From the cell containing the given text, extract its center point as [x, y] coordinate. 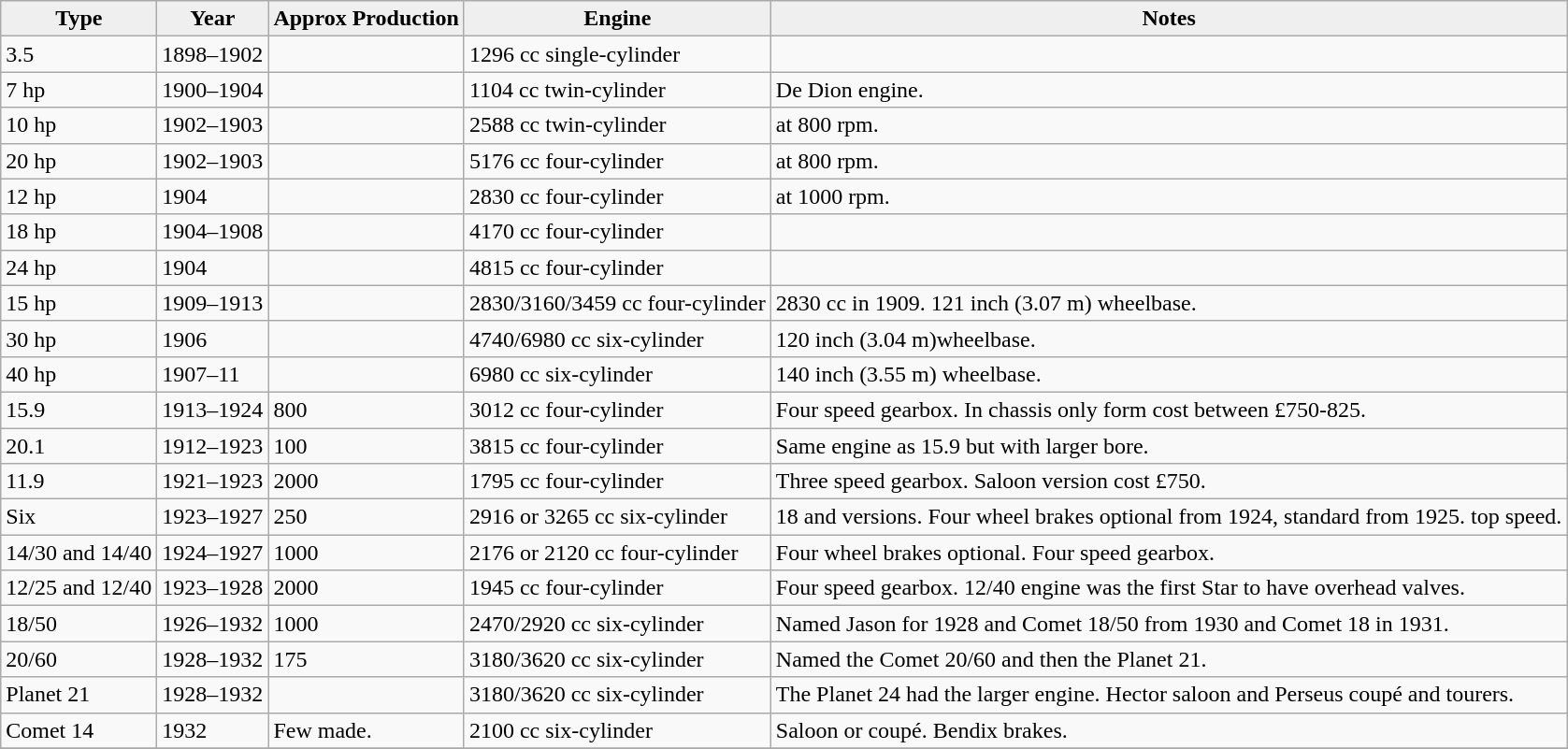
15 hp [79, 303]
1945 cc four-cylinder [617, 588]
2100 cc six-cylinder [617, 730]
1296 cc single-cylinder [617, 54]
1909–1913 [213, 303]
Named Jason for 1928 and Comet 18/50 from 1930 and Comet 18 in 1931. [1169, 624]
12 hp [79, 196]
Planet 21 [79, 695]
14/30 and 14/40 [79, 553]
3.5 [79, 54]
1904–1908 [213, 232]
6980 cc six-cylinder [617, 374]
1923–1927 [213, 517]
Type [79, 19]
10 hp [79, 125]
15.9 [79, 410]
20.1 [79, 446]
175 [367, 659]
5176 cc four-cylinder [617, 161]
Approx Production [367, 19]
12/25 and 12/40 [79, 588]
1926–1932 [213, 624]
1907–11 [213, 374]
Four speed gearbox. 12/40 engine was the first Star to have overhead valves. [1169, 588]
250 [367, 517]
4740/6980 cc six-cylinder [617, 338]
2830 cc four-cylinder [617, 196]
24 hp [79, 267]
1913–1924 [213, 410]
1900–1904 [213, 90]
100 [367, 446]
Comet 14 [79, 730]
800 [367, 410]
2830/3160/3459 cc four-cylinder [617, 303]
Named the Comet 20/60 and then the Planet 21. [1169, 659]
Same engine as 15.9 but with larger bore. [1169, 446]
1912–1923 [213, 446]
1923–1928 [213, 588]
18/50 [79, 624]
1898–1902 [213, 54]
Engine [617, 19]
18 hp [79, 232]
30 hp [79, 338]
40 hp [79, 374]
7 hp [79, 90]
4170 cc four-cylinder [617, 232]
2470/2920 cc six-cylinder [617, 624]
Few made. [367, 730]
4815 cc four-cylinder [617, 267]
2588 cc twin-cylinder [617, 125]
20/60 [79, 659]
1795 cc four-cylinder [617, 482]
3815 cc four-cylinder [617, 446]
120 inch (3.04 m)wheelbase. [1169, 338]
1906 [213, 338]
Six [79, 517]
De Dion engine. [1169, 90]
1921–1923 [213, 482]
1104 cc twin-cylinder [617, 90]
at 1000 rpm. [1169, 196]
2916 or 3265 cc six-cylinder [617, 517]
11.9 [79, 482]
1924–1927 [213, 553]
2176 or 2120 cc four-cylinder [617, 553]
1932 [213, 730]
Three speed gearbox. Saloon version cost £750. [1169, 482]
Saloon or coupé. Bendix brakes. [1169, 730]
18 and versions. Four wheel brakes optional from 1924, standard from 1925. top speed. [1169, 517]
The Planet 24 had the larger engine. Hector saloon and Perseus coupé and tourers. [1169, 695]
Year [213, 19]
Four wheel brakes optional. Four speed gearbox. [1169, 553]
Four speed gearbox. In chassis only form cost between £750-825. [1169, 410]
2830 cc in 1909. 121 inch (3.07 m) wheelbase. [1169, 303]
Notes [1169, 19]
20 hp [79, 161]
3012 cc four-cylinder [617, 410]
140 inch (3.55 m) wheelbase. [1169, 374]
